Pinpoint the cell where the given text exists, returning its [x, y] midpoint coordinate. 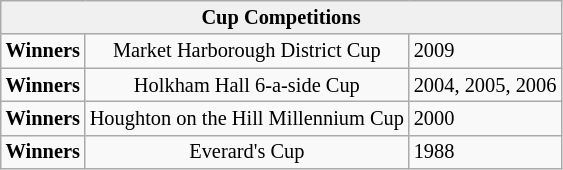
Cup Competitions [281, 17]
Houghton on the Hill Millennium Cup [247, 118]
2000 [485, 118]
Holkham Hall 6-a-side Cup [247, 85]
2004, 2005, 2006 [485, 85]
2009 [485, 51]
Market Harborough District Cup [247, 51]
1988 [485, 152]
Everard's Cup [247, 152]
